Provide the (x, y) coordinate of the cell's center where the given text is located.  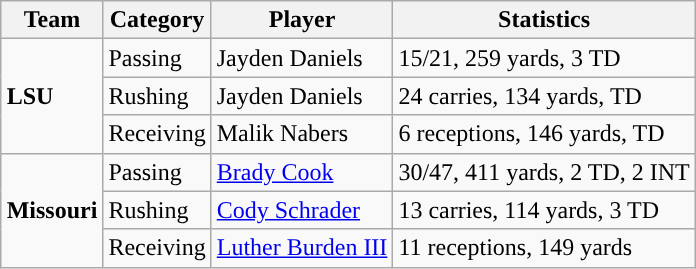
13 carries, 114 yards, 3 TD (544, 210)
Player (302, 20)
24 carries, 134 yards, TD (544, 96)
LSU (52, 96)
Cody Schrader (302, 210)
Missouri (52, 210)
Brady Cook (302, 172)
6 receptions, 146 yards, TD (544, 134)
Team (52, 20)
30/47, 411 yards, 2 TD, 2 INT (544, 172)
11 receptions, 149 yards (544, 248)
Category (157, 20)
Statistics (544, 20)
Luther Burden III (302, 248)
Malik Nabers (302, 134)
15/21, 259 yards, 3 TD (544, 58)
